Identify which cell holds the provided text, then report its (X, Y) central coordinate. 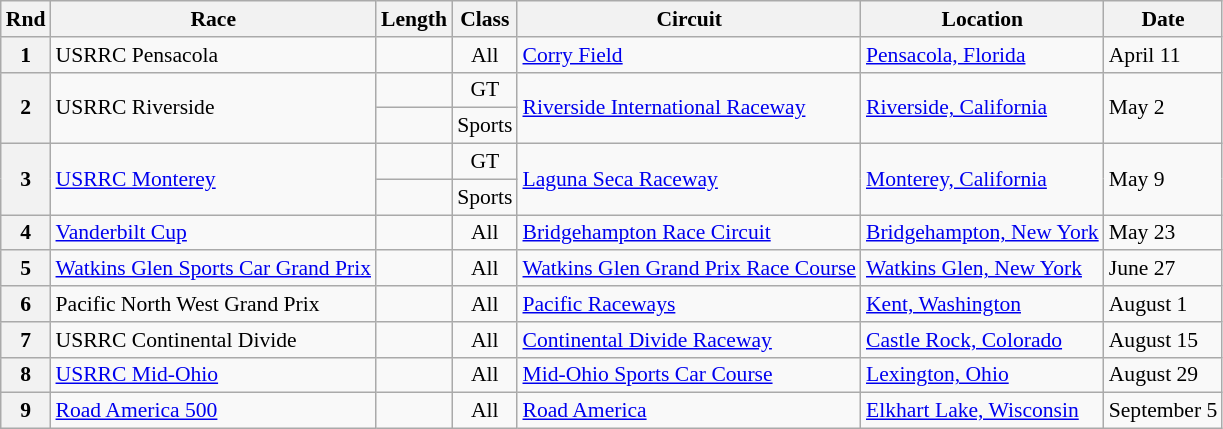
Location (982, 19)
Kent, Washington (982, 304)
9 (26, 411)
Watkins Glen, New York (982, 269)
Race (213, 19)
Laguna Seca Raceway (689, 180)
USRRC Monterey (213, 180)
Monterey, California (982, 180)
7 (26, 340)
USRRC Riverside (213, 108)
August 15 (1164, 340)
Road America (689, 411)
Road America 500 (213, 411)
September 5 (1164, 411)
Circuit (689, 19)
Rnd (26, 19)
August 29 (1164, 375)
Elkhart Lake, Wisconsin (982, 411)
Watkins Glen Grand Prix Race Course (689, 269)
May 9 (1164, 180)
Mid-Ohio Sports Car Course (689, 375)
Riverside International Raceway (689, 108)
April 11 (1164, 55)
Length (414, 19)
Date (1164, 19)
Continental Divide Raceway (689, 340)
Bridgehampton, New York (982, 233)
3 (26, 180)
Pacific North West Grand Prix (213, 304)
USRRC Pensacola (213, 55)
USRRC Continental Divide (213, 340)
1 (26, 55)
Vanderbilt Cup (213, 233)
Watkins Glen Sports Car Grand Prix (213, 269)
4 (26, 233)
Pacific Raceways (689, 304)
Lexington, Ohio (982, 375)
June 27 (1164, 269)
Class (484, 19)
Castle Rock, Colorado (982, 340)
Corry Field (689, 55)
Pensacola, Florida (982, 55)
8 (26, 375)
Bridgehampton Race Circuit (689, 233)
5 (26, 269)
May 2 (1164, 108)
6 (26, 304)
USRRC Mid-Ohio (213, 375)
2 (26, 108)
August 1 (1164, 304)
May 23 (1164, 233)
Riverside, California (982, 108)
